Return [X, Y] of the center of cell containing provided text 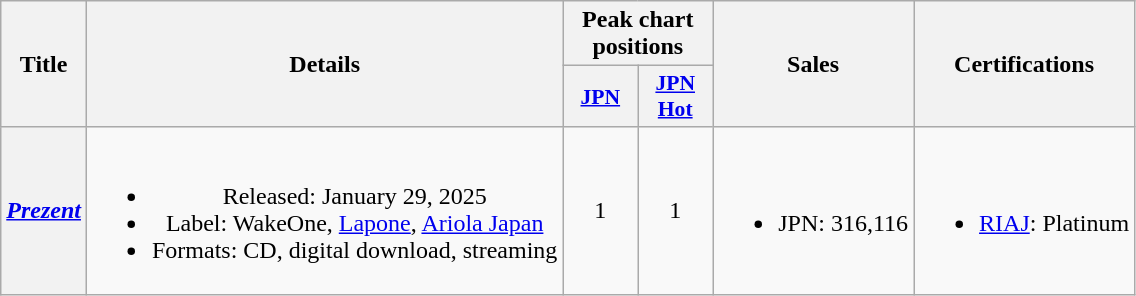
JPN [600, 96]
JPN: 316,116 [814, 210]
Released: January 29, 2025Label: WakeOne, Lapone, Ariola JapanFormats: CD, digital download, streaming [324, 210]
RIAJ: Platinum [1024, 210]
Certifications [1024, 64]
Details [324, 64]
Peak chart positions [638, 34]
Sales [814, 64]
Prezent [44, 210]
JPNHot [676, 96]
Title [44, 64]
